Return [X, Y] of the center of cell containing provided text 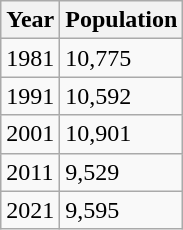
2011 [30, 172]
9,595 [122, 210]
10,592 [122, 96]
2021 [30, 210]
10,901 [122, 134]
Year [30, 20]
Population [122, 20]
1981 [30, 58]
9,529 [122, 172]
1991 [30, 96]
10,775 [122, 58]
2001 [30, 134]
